Identify which cell holds the provided text, then report its (X, Y) central coordinate. 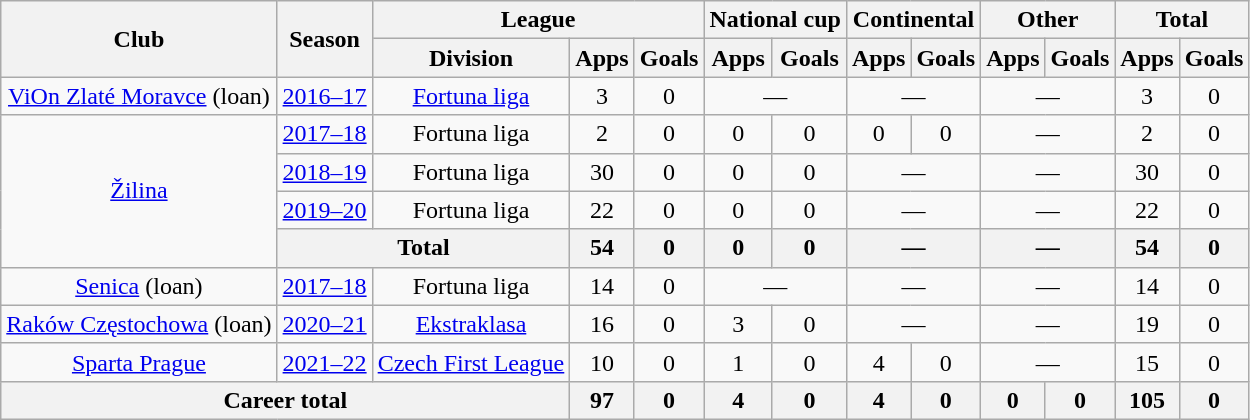
Other (1048, 20)
Division (471, 58)
Ekstraklasa (471, 324)
League (538, 20)
Season (324, 39)
1 (738, 362)
2020–21 (324, 324)
16 (602, 324)
10 (602, 362)
Senica (loan) (139, 286)
105 (1147, 400)
Club (139, 39)
Sparta Prague (139, 362)
2021–22 (324, 362)
Raków Częstochowa (loan) (139, 324)
National cup (775, 20)
2019–20 (324, 210)
2016–17 (324, 96)
ViOn Zlaté Moravce (loan) (139, 96)
Žilina (139, 191)
Career total (286, 400)
2018–19 (324, 172)
15 (1147, 362)
Czech First League (471, 362)
19 (1147, 324)
Continental (913, 20)
97 (602, 400)
